Capture the cell that displays the provided text and extract its (X, Y) central coordinate. 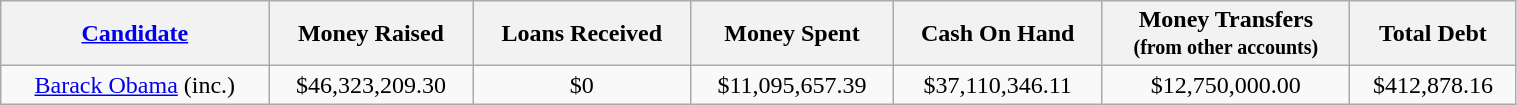
$12,750,000.00 (1226, 85)
Candidate (135, 34)
$37,110,346.11 (997, 85)
$0 (582, 85)
Loans Received (582, 34)
$11,095,657.39 (792, 85)
Total Debt (1433, 34)
$412,878.16 (1433, 85)
Barack Obama (inc.) (135, 85)
$46,323,209.30 (371, 85)
Money Raised (371, 34)
Money Transfers(from other accounts) (1226, 34)
Cash On Hand (997, 34)
Money Spent (792, 34)
